Output the [x, y] coordinate of the center of the cell containing the given text.  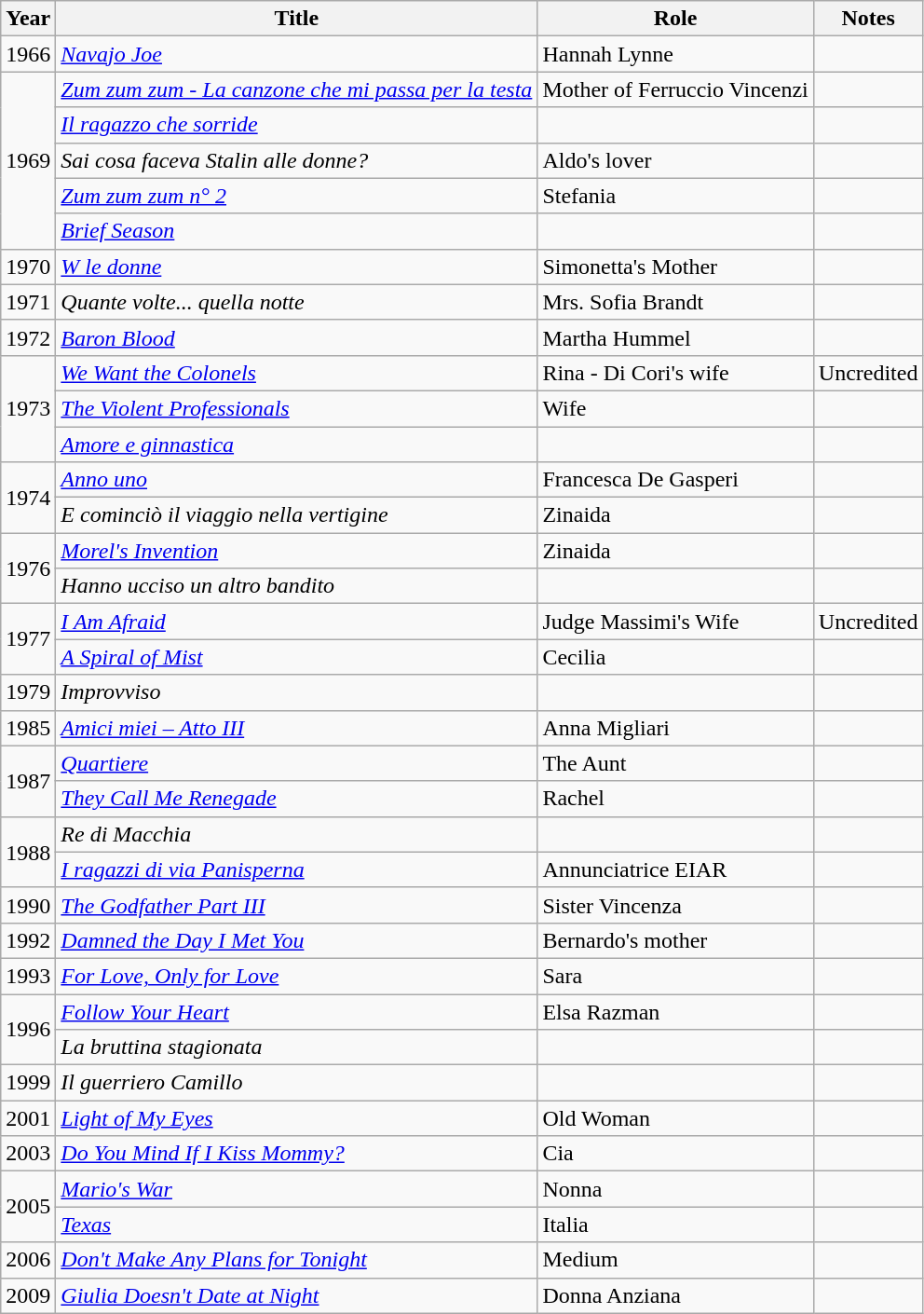
I ragazzi di via Panisperna [296, 869]
Year [28, 19]
Il ragazzo che sorride [296, 125]
Follow Your Heart [296, 1011]
They Call Me Renegade [296, 799]
Notes [868, 19]
1985 [28, 728]
E cominciò il viaggio nella vertigine [296, 515]
Rachel [675, 799]
1977 [28, 639]
Mother of Ferruccio Vincenzi [675, 89]
1979 [28, 692]
Re di Macchia [296, 834]
Anna Migliari [675, 728]
W le donne [296, 267]
Cecilia [675, 657]
Italia [675, 1225]
Sister Vincenza [675, 905]
Zum zum zum - La canzone che mi passa per la testa [296, 89]
The Godfather Part III [296, 905]
Morel's Invention [296, 551]
Navajo Joe [296, 54]
Brief Season [296, 231]
1976 [28, 568]
The Violent Professionals [296, 408]
1966 [28, 54]
Amici miei – Atto III [296, 728]
Anno uno [296, 480]
Zum zum zum n° 2 [296, 196]
1974 [28, 498]
1988 [28, 852]
Martha Hummel [675, 337]
La bruttina stagionata [296, 1047]
1992 [28, 940]
Il guerriero Camillo [296, 1083]
Old Woman [675, 1118]
Quante volte... quella notte [296, 302]
Annunciatrice EIAR [675, 869]
2003 [28, 1154]
Sai cosa faceva Stalin alle donne? [296, 160]
Sara [675, 976]
Mrs. Sofia Brandt [675, 302]
Giulia Doesn't Date at Night [296, 1295]
A Spiral of Mist [296, 657]
Rina - Di Cori's wife [675, 373]
1996 [28, 1029]
1971 [28, 302]
Judge Massimi's Wife [675, 622]
1987 [28, 781]
1999 [28, 1083]
1969 [28, 160]
Wife [675, 408]
Quartiere [296, 763]
1972 [28, 337]
Role [675, 19]
Texas [296, 1225]
Don't Make Any Plans for Tonight [296, 1260]
1970 [28, 267]
1973 [28, 408]
Do You Mind If I Kiss Mommy? [296, 1154]
We Want the Colonels [296, 373]
1990 [28, 905]
Improvviso [296, 692]
Amore e ginnastica [296, 445]
Cia [675, 1154]
The Aunt [675, 763]
Mario's War [296, 1189]
Light of My Eyes [296, 1118]
Stefania [675, 196]
Bernardo's mother [675, 940]
Hannah Lynne [675, 54]
I Am Afraid [296, 622]
2006 [28, 1260]
Francesca De Gasperi [675, 480]
Elsa Razman [675, 1011]
Hanno ucciso un altro bandito [296, 586]
Medium [675, 1260]
2001 [28, 1118]
Nonna [675, 1189]
2005 [28, 1207]
2009 [28, 1295]
Aldo's lover [675, 160]
For Love, Only for Love [296, 976]
Title [296, 19]
Donna Anziana [675, 1295]
1993 [28, 976]
Damned the Day I Met You [296, 940]
Simonetta's Mother [675, 267]
Baron Blood [296, 337]
